Detect which cell encompasses the target text, then output its [X, Y] center coordinate. 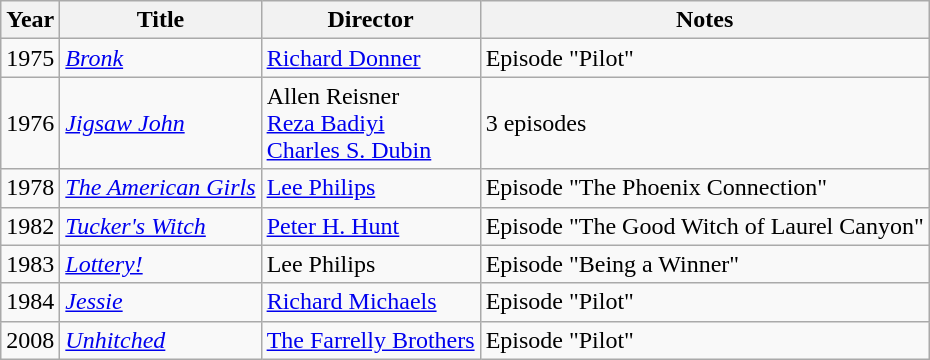
1976 [30, 123]
2008 [30, 340]
The Farrelly Brothers [370, 340]
1983 [30, 264]
Episode "The Good Witch of Laurel Canyon" [704, 226]
Title [160, 20]
Allen ReisnerReza BadiyiCharles S. Dubin [370, 123]
1982 [30, 226]
Tucker's Witch [160, 226]
1978 [30, 188]
1984 [30, 302]
Richard Michaels [370, 302]
Bronk [160, 58]
Director [370, 20]
1975 [30, 58]
The American Girls [160, 188]
Richard Donner [370, 58]
Jessie [160, 302]
Unhitched [160, 340]
Episode "The Phoenix Connection" [704, 188]
Episode "Being a Winner" [704, 264]
Jigsaw John [160, 123]
Notes [704, 20]
Year [30, 20]
Peter H. Hunt [370, 226]
3 episodes [704, 123]
Lottery! [160, 264]
